Identify which cell holds the provided text, then report its [X, Y] central coordinate. 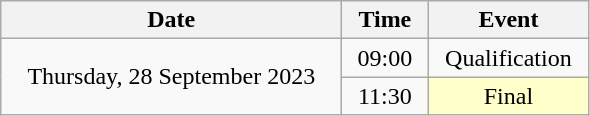
Thursday, 28 September 2023 [172, 77]
Date [172, 20]
11:30 [385, 96]
Qualification [508, 58]
Time [385, 20]
Event [508, 20]
09:00 [385, 58]
Final [508, 96]
